Locate the cell with the specified text and output its [X, Y] center coordinate. 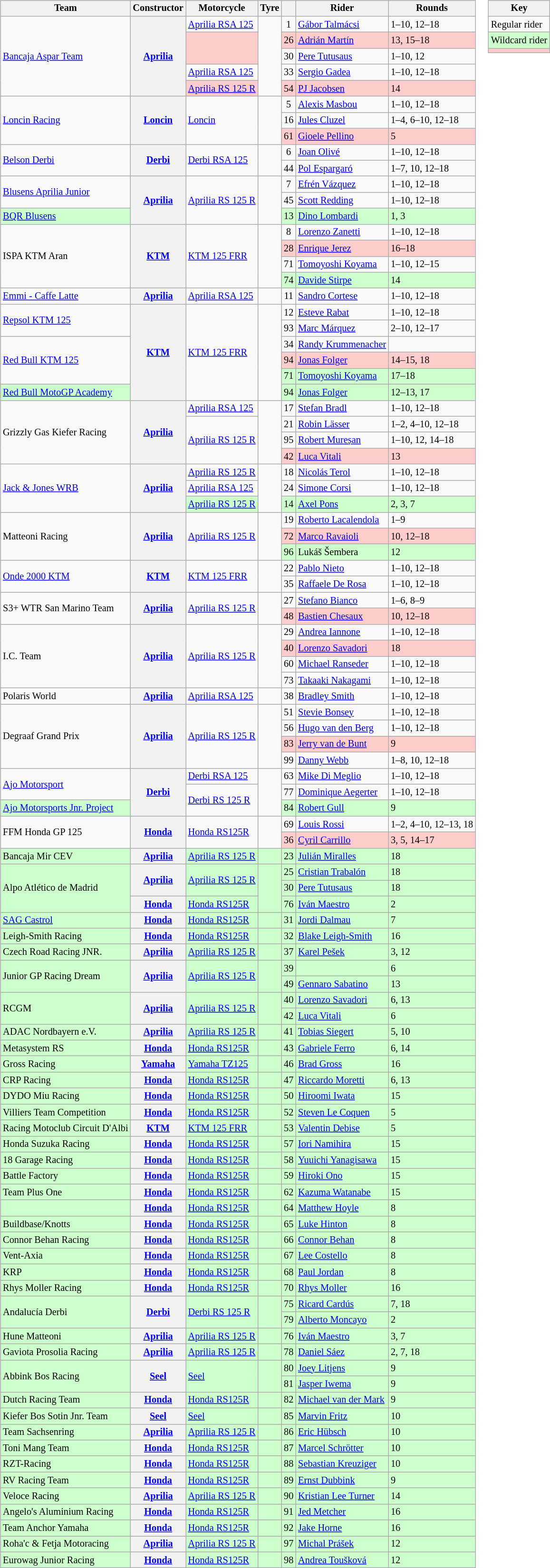
43 [289, 1048]
Vent-Axia [66, 1256]
26 [289, 40]
Sergio Gadea [342, 72]
29 [289, 632]
39 [289, 968]
Marco Ravaioli [342, 536]
78 [289, 1352]
36 [289, 840]
Marvin Fritz [342, 1416]
Nicolás Terol [342, 472]
Matteoni Racing [66, 536]
Belson Derbi [66, 161]
Dutch Racing Team [66, 1400]
31 [289, 920]
56 [289, 728]
Robert Gull [342, 808]
Rider [342, 9]
Michael van der Mark [342, 1400]
Gábor Talmácsi [342, 24]
Axel Pons [342, 504]
Pablo Nieto [342, 568]
Jasper Iwema [342, 1384]
35 [289, 584]
Polaris World [66, 696]
Rhys Moller [342, 1288]
Pol Espargaró [342, 168]
Repsol KTM 125 [66, 320]
Karel Pešek [342, 952]
1–6, 8–9 [432, 600]
Dominique Aegerter [342, 792]
Leigh-Smith Racing [66, 936]
46 [289, 1064]
Buildbase/Knotts [66, 1224]
Louis Rossi [342, 824]
Ajo Motorsports Jnr. Project [66, 808]
17 [289, 408]
68 [289, 1272]
44 [289, 168]
22 [289, 568]
13, 15–18 [432, 40]
92 [289, 1528]
Bastien Chesaux [342, 616]
38 [289, 696]
Eric Hübsch [342, 1432]
Yuuichi Yanagisawa [342, 1160]
98 [289, 1560]
Team [66, 9]
Marcel Schrötter [342, 1448]
1–4, 6–10, 12–18 [432, 120]
Motorcycle [222, 9]
57 [289, 1144]
Marc Márquez [342, 328]
Grizzly Gas Kiefer Racing [66, 433]
Andalucía Derbi [66, 1312]
Brad Gross [342, 1064]
Matthew Hoyle [342, 1208]
2–10, 12–17 [432, 328]
51 [289, 712]
Mike Di Meglio [342, 776]
48 [289, 616]
FFM Honda GP 125 [66, 832]
1–10, 12, 14–18 [432, 440]
Toni Mang Team [66, 1448]
3, 5, 14–17 [432, 840]
74 [289, 280]
6, 14 [432, 1048]
32 [289, 936]
28 [289, 248]
Hiroki Ono [342, 1176]
Scott Redding [342, 201]
Julián Miralles [342, 856]
Jerry van de Bunt [342, 744]
64 [289, 1208]
DYDO Miu Racing [66, 1096]
12–13, 17 [432, 392]
24 [289, 488]
Ricard Cardús [342, 1304]
Raffaele De Rosa [342, 584]
49 [289, 984]
59 [289, 1176]
95 [289, 440]
Riccardo Moretti [342, 1080]
3, 7 [432, 1336]
18 Garage Racing [66, 1160]
Bancaja Aspar Team [66, 56]
Degraaf Grand Prix [66, 737]
Team Anchor Yamaha [66, 1528]
Constructor [158, 9]
Eurowag Junior Racing [66, 1560]
85 [289, 1416]
Wildcard rider [519, 40]
1–2, 4–10, 12–13, 18 [432, 824]
Kristian Lee Turner [342, 1496]
37 [289, 952]
1–9 [432, 520]
65 [289, 1224]
82 [289, 1400]
RCGM [66, 1008]
52 [289, 1112]
PJ Jacobsen [342, 88]
66 [289, 1240]
1–10, 12 [432, 57]
Loncin Racing [66, 121]
Paul Jordan [342, 1272]
S3+ WTR San Marino Team [66, 608]
89 [289, 1480]
SAG Castrol [66, 920]
69 [289, 824]
Regular rider [519, 24]
1–2, 4–10, 12–18 [432, 424]
Yamaha [158, 1064]
Hiroomi Iwata [342, 1096]
50 [289, 1096]
81 [289, 1384]
87 [289, 1448]
Robert Mureșan [342, 440]
Red Bull MotoGP Academy [66, 392]
Connor Behan Racing [66, 1240]
1–10, 12–15 [432, 264]
KRP [66, 1272]
84 [289, 808]
93 [289, 328]
63 [289, 776]
41 [289, 1032]
88 [289, 1464]
Michal Prášek [342, 1544]
34 [289, 344]
Sandro Cortese [342, 296]
73 [289, 680]
Stevie Bonsey [342, 712]
23 [289, 856]
Davide Stirpe [342, 280]
Key [519, 9]
Andrea Iannone [342, 632]
Stefan Bradl [342, 408]
Roha'c & Fetja Motoracing [66, 1544]
RZT-Racing [66, 1464]
I.C. Team [66, 656]
7, 18 [432, 1304]
58 [289, 1160]
Red Bull KTM 125 [66, 360]
ADAC Nordbayern e.V. [66, 1032]
1 [289, 24]
16–18 [432, 248]
Tobias Siegert [342, 1032]
Roberto Lacalendola [342, 520]
Randy Krummenacher [342, 344]
Jordi Dalmau [342, 920]
Hune Matteoni [66, 1336]
Simone Corsi [342, 488]
Tyre [270, 9]
Jake Horne [342, 1528]
11 [289, 296]
Adrián Martín [342, 40]
Lee Costello [342, 1256]
Joan Olivé [342, 153]
91 [289, 1512]
80 [289, 1368]
17–18 [432, 376]
Valentin Debise [342, 1128]
Gaviota Prosolia Racing [66, 1352]
Cyril Carrillo [342, 840]
Takaaki Nakagami [342, 680]
Gabriele Ferro [342, 1048]
Abbink Bos Racing [66, 1376]
Ajo Motorsport [66, 784]
Metasystem RS [66, 1048]
90 [289, 1496]
47 [289, 1080]
2, 7, 18 [432, 1352]
Michael Ranseder [342, 664]
Gennaro Sabatino [342, 984]
Sebastian Kreuziger [342, 1464]
Racing Motoclub Circuit D'Albi [66, 1128]
Alexis Masbou [342, 105]
Battle Factory [66, 1176]
Joey Litjens [342, 1368]
Gross Racing [66, 1064]
70 [289, 1288]
86 [289, 1432]
21 [289, 424]
Gioele Pellino [342, 136]
Jed Metcher [342, 1512]
Jack & Jones WRB [66, 489]
75 [289, 1304]
Stefano Bianco [342, 600]
Esteve Rabat [342, 312]
Danny Webb [342, 760]
97 [289, 1544]
Kiefer Bos Sotin Jnr. Team [66, 1416]
33 [289, 72]
99 [289, 760]
Rhys Moller Racing [66, 1288]
77 [289, 792]
Alpo Atlético de Madrid [66, 888]
Robin Lässer [342, 424]
Jules Cluzel [342, 120]
Cristian Trabalón [342, 872]
Angelo's Aluminium Racing [66, 1512]
Junior GP Racing Dream [66, 976]
60 [289, 664]
BQR Blusens [66, 216]
53 [289, 1128]
Luke Hinton [342, 1224]
RV Racing Team [66, 1480]
Lukáš Šembera [342, 552]
1–7, 10, 12–18 [432, 168]
Daniel Sáez [342, 1352]
5, 10 [432, 1032]
67 [289, 1256]
45 [289, 201]
Team Plus One [66, 1192]
Efrén Vázquez [342, 184]
Ernst Dubbink [342, 1480]
Emmi - Caffe Latte [66, 296]
62 [289, 1192]
Kazuma Watanabe [342, 1192]
2, 3, 7 [432, 504]
Andrea Toušková [342, 1560]
Team Sachsenring [66, 1432]
Steven Le Coquen [342, 1112]
Blake Leigh-Smith [342, 936]
1, 3 [432, 216]
Honda Suzuka Racing [66, 1144]
Bradley Smith [342, 696]
83 [289, 744]
Blusens Aprilia Junior [66, 192]
Connor Behan [342, 1240]
27 [289, 600]
Czech Road Racing JNR. [66, 952]
CRP Racing [66, 1080]
72 [289, 536]
Villiers Team Competition [66, 1112]
25 [289, 872]
Onde 2000 KTM [66, 576]
3, 12 [432, 952]
Hugo van den Berg [342, 728]
14–15, 18 [432, 360]
Veloce Racing [66, 1496]
Bancaja Mir CEV [66, 856]
54 [289, 88]
Lorenzo Zanetti [342, 232]
79 [289, 1320]
19 [289, 520]
Yamaha TZ125 [222, 1064]
1–8, 10, 12–18 [432, 760]
Iori Namihira [342, 1144]
61 [289, 136]
Rounds [432, 9]
ISPA KTM Aran [66, 257]
Alberto Moncayo [342, 1320]
Enrique Jerez [342, 248]
96 [289, 552]
Dino Lombardi [342, 216]
